Provide the [X, Y] coordinate of the cell's center where the given text is located.  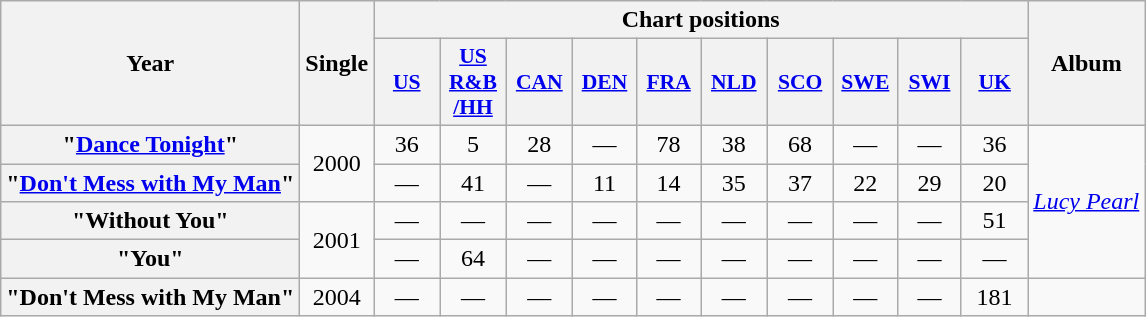
11 [604, 183]
14 [669, 183]
2001 [337, 240]
SWI [929, 82]
22 [865, 183]
UK [994, 82]
"You" [150, 259]
41 [473, 183]
Lucy Pearl [1086, 201]
2004 [337, 297]
78 [669, 144]
51 [994, 221]
35 [734, 183]
Chart positions [701, 20]
FRA [669, 82]
181 [994, 297]
CAN [539, 82]
37 [800, 183]
US [407, 82]
"Dance Tonight" [150, 144]
SCO [800, 82]
5 [473, 144]
28 [539, 144]
DEN [604, 82]
Year [150, 64]
68 [800, 144]
20 [994, 183]
Album [1086, 64]
SWE [865, 82]
"Without You" [150, 221]
NLD [734, 82]
Single [337, 64]
64 [473, 259]
29 [929, 183]
US R&B/HH [473, 82]
2000 [337, 163]
38 [734, 144]
